Provide the (x, y) coordinate of the cell's center where the given text is located.  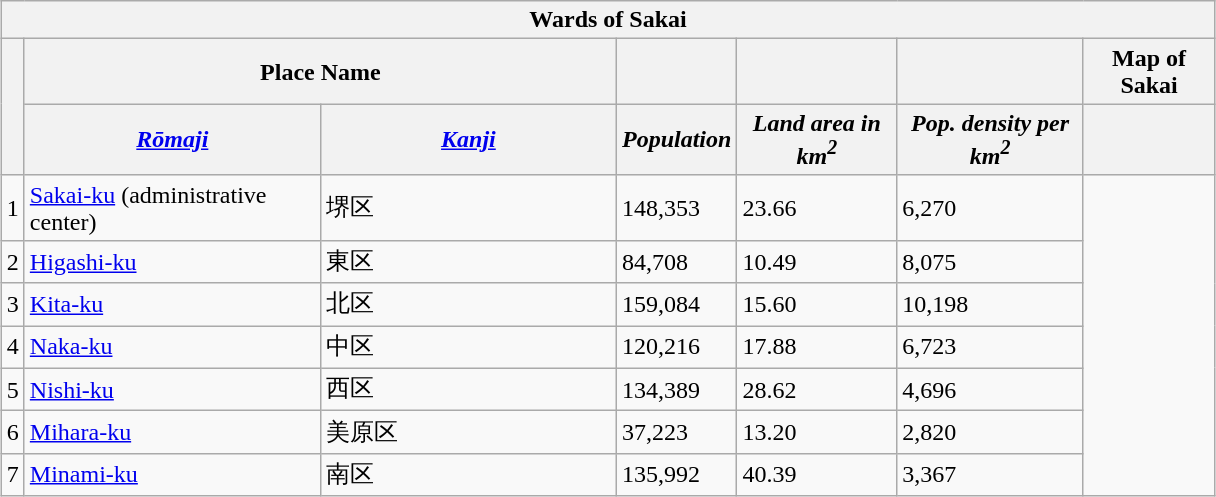
Higashi-ku (172, 262)
5 (12, 390)
120,216 (676, 348)
南区 (468, 474)
Wards of Sakai (608, 20)
Kanji (468, 140)
Land area in km2 (817, 140)
2 (12, 262)
28.62 (817, 390)
10,198 (990, 304)
Naka-ku (172, 348)
8,075 (990, 262)
2,820 (990, 432)
6,270 (990, 208)
17.88 (817, 348)
東区 (468, 262)
Mihara-ku (172, 432)
Kita-ku (172, 304)
中区 (468, 348)
Pop. density per km2 (990, 140)
134,389 (676, 390)
135,992 (676, 474)
Sakai-ku (administrative center) (172, 208)
84,708 (676, 262)
Rōmaji (172, 140)
148,353 (676, 208)
6 (12, 432)
Population (676, 140)
10.49 (817, 262)
40.39 (817, 474)
4 (12, 348)
3 (12, 304)
Nishi-ku (172, 390)
1 (12, 208)
Place Name (320, 72)
23.66 (817, 208)
159,084 (676, 304)
6,723 (990, 348)
13.20 (817, 432)
37,223 (676, 432)
北区 (468, 304)
4,696 (990, 390)
堺区 (468, 208)
美原区 (468, 432)
3,367 (990, 474)
7 (12, 474)
15.60 (817, 304)
西区 (468, 390)
Minami-ku (172, 474)
Map of Sakai (1148, 72)
